Return the (x, y) coordinate for the center point of the cell that contains the specified text.  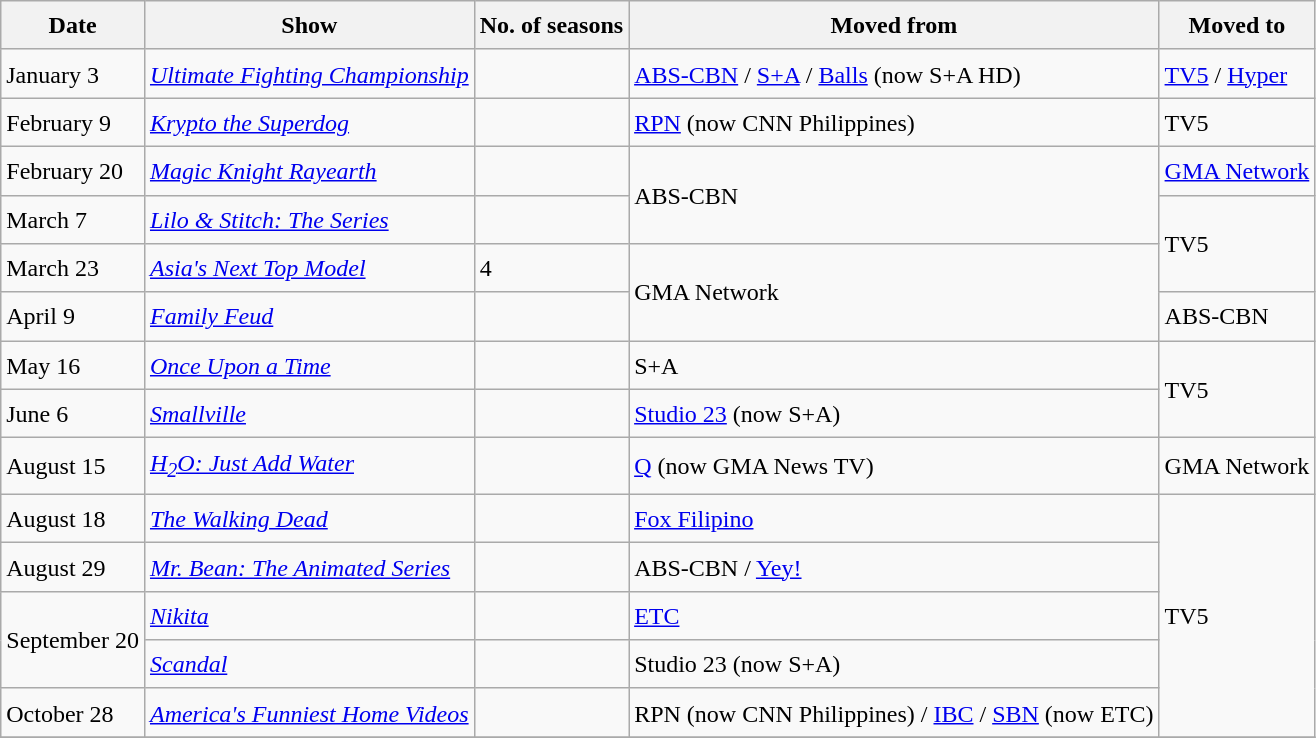
TV5 / Hyper (1237, 74)
ETC (894, 616)
Ultimate Fighting Championship (309, 74)
October 28 (73, 712)
S+A (894, 366)
The Walking Dead (309, 518)
February 20 (73, 170)
ABS-CBN / Yey! (894, 568)
August 18 (73, 518)
September 20 (73, 640)
March 23 (73, 268)
Moved from (894, 26)
Asia's Next Top Model (309, 268)
Magic Knight Rayearth (309, 170)
Show (309, 26)
May 16 (73, 366)
Family Feud (309, 316)
Mr. Bean: The Animated Series (309, 568)
Nikita (309, 616)
March 7 (73, 220)
August 29 (73, 568)
Krypto the Superdog (309, 122)
No. of seasons (551, 26)
Lilo & Stitch: The Series (309, 220)
Date (73, 26)
Once Upon a Time (309, 366)
Fox Filipino (894, 518)
America's Funniest Home Videos (309, 712)
Smallville (309, 414)
Q (now GMA News TV) (894, 466)
June 6 (73, 414)
H2O: Just Add Water (309, 466)
Scandal (309, 664)
RPN (now CNN Philippines) (894, 122)
February 9 (73, 122)
ABS-CBN / S+A / Balls (now S+A HD) (894, 74)
January 3 (73, 74)
4 (551, 268)
Moved to (1237, 26)
RPN (now CNN Philippines) / IBC / SBN (now ETC) (894, 712)
August 15 (73, 466)
April 9 (73, 316)
